Pinpoint the cell where the given text exists, returning its (X, Y) midpoint coordinate. 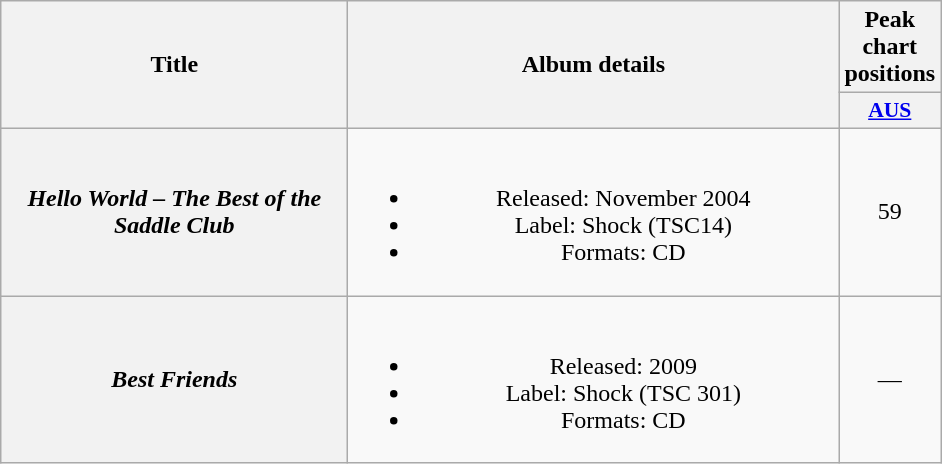
Hello World – The Best of the Saddle Club (174, 212)
Released: November 2004Label: Shock (TSC14)Formats: CD (594, 212)
Best Friends (174, 380)
— (890, 380)
Peak chart positions (890, 47)
Album details (594, 65)
59 (890, 212)
AUS (890, 111)
Title (174, 65)
Released: 2009Label: Shock (TSC 301)Formats: CD (594, 380)
